Find where the given text appears and provide that cell's center as (X, Y) coordinate. 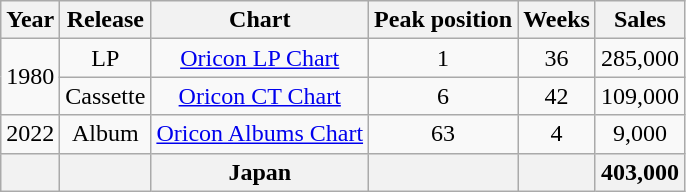
LP (106, 58)
Oricon LP Chart (260, 58)
Japan (260, 172)
63 (444, 134)
Chart (260, 20)
Release (106, 20)
1980 (30, 77)
285,000 (640, 58)
9,000 (640, 134)
6 (444, 96)
1 (444, 58)
Weeks (557, 20)
Year (30, 20)
4 (557, 134)
Sales (640, 20)
Cassette (106, 96)
42 (557, 96)
2022 (30, 134)
Peak position (444, 20)
Oricon CT Chart (260, 96)
403,000 (640, 172)
36 (557, 58)
109,000 (640, 96)
Album (106, 134)
Oricon Albums Chart (260, 134)
